Detect which cell encompasses the target text, then output its (x, y) center coordinate. 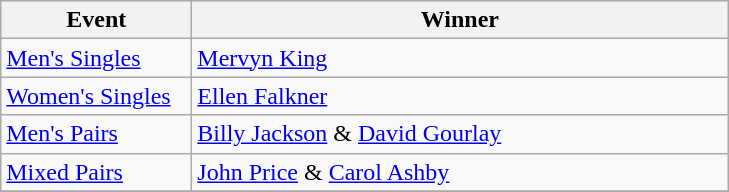
Mervyn King (460, 58)
Men's Pairs (96, 134)
John Price & Carol Ashby (460, 172)
Billy Jackson & David Gourlay (460, 134)
Mixed Pairs (96, 172)
Winner (460, 20)
Event (96, 20)
Ellen Falkner (460, 96)
Men's Singles (96, 58)
Women's Singles (96, 96)
